Scan for the cell matching the given text and deliver its [x, y] coordinate at center. 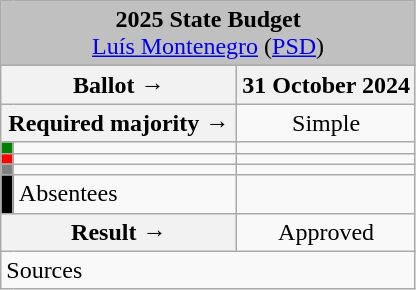
Approved [326, 232]
31 October 2024 [326, 85]
Ballot → [119, 85]
Sources [208, 270]
2025 State BudgetLuís Montenegro (PSD) [208, 34]
Result → [119, 232]
Simple [326, 123]
Absentees [125, 194]
Required majority → [119, 123]
